Provide the (x, y) coordinate of the cell's center where the given text is located.  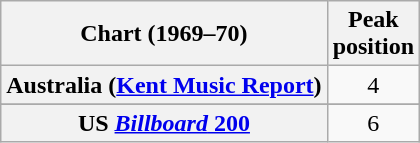
Chart (1969–70) (164, 34)
6 (373, 123)
Peakposition (373, 34)
4 (373, 85)
Australia (Kent Music Report) (164, 85)
US Billboard 200 (164, 123)
